Detect which cell encompasses the target text, then output its [X, Y] center coordinate. 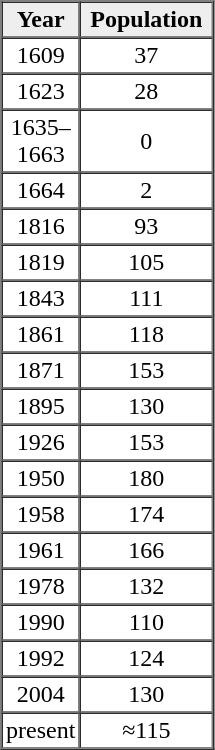
132 [146, 586]
174 [146, 514]
2 [146, 190]
1843 [41, 298]
1816 [41, 226]
1961 [41, 550]
111 [146, 298]
1958 [41, 514]
110 [146, 622]
166 [146, 550]
1895 [41, 406]
105 [146, 262]
Year [41, 20]
1819 [41, 262]
37 [146, 56]
118 [146, 334]
180 [146, 478]
≈115 [146, 730]
1950 [41, 478]
Population [146, 20]
1609 [41, 56]
1623 [41, 92]
1978 [41, 586]
1871 [41, 370]
93 [146, 226]
0 [146, 142]
1664 [41, 190]
1635–1663 [41, 142]
1990 [41, 622]
124 [146, 658]
1926 [41, 442]
present [41, 730]
1992 [41, 658]
2004 [41, 694]
1861 [41, 334]
28 [146, 92]
